Identify which cell holds the provided text, then report its (X, Y) central coordinate. 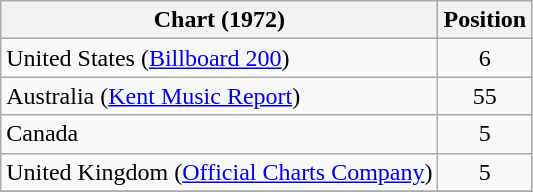
6 (485, 58)
Australia (Kent Music Report) (220, 96)
55 (485, 96)
Chart (1972) (220, 20)
United Kingdom (Official Charts Company) (220, 172)
Canada (220, 134)
United States (Billboard 200) (220, 58)
Position (485, 20)
